Locate the cell with the specified text and output its (x, y) center coordinate. 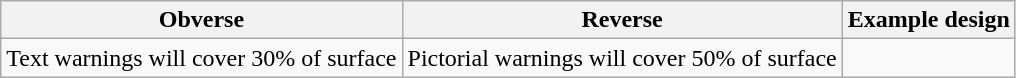
Text warnings will cover 30% of surface (202, 58)
Pictorial warnings will cover 50% of surface (622, 58)
Example design (928, 20)
Obverse (202, 20)
Reverse (622, 20)
